Return [X, Y] of the center of cell containing provided text 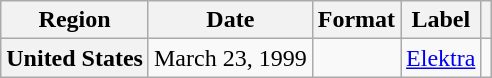
Region [75, 20]
Format [356, 20]
Label [441, 20]
Elektra [441, 58]
Date [230, 20]
United States [75, 58]
March 23, 1999 [230, 58]
